Return [X, Y] of the center of cell containing provided text 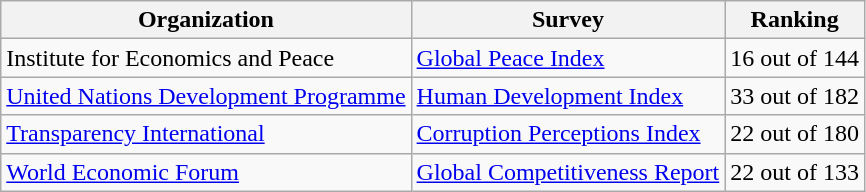
Ranking [795, 20]
33 out of 182 [795, 96]
Transparency International [206, 134]
16 out of 144 [795, 58]
22 out of 133 [795, 172]
United Nations Development Programme [206, 96]
Global Competitiveness Report [568, 172]
World Economic Forum [206, 172]
Human Development Index [568, 96]
Institute for Economics and Peace [206, 58]
Survey [568, 20]
Corruption Perceptions Index [568, 134]
22 out of 180 [795, 134]
Organization [206, 20]
Global Peace Index [568, 58]
